From the cell containing the given text, extract its center point as (X, Y) coordinate. 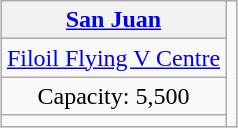
Filoil Flying V Centre (113, 58)
Capacity: 5,500 (113, 96)
San Juan (113, 20)
